Capture the cell that displays the provided text and extract its [X, Y] central coordinate. 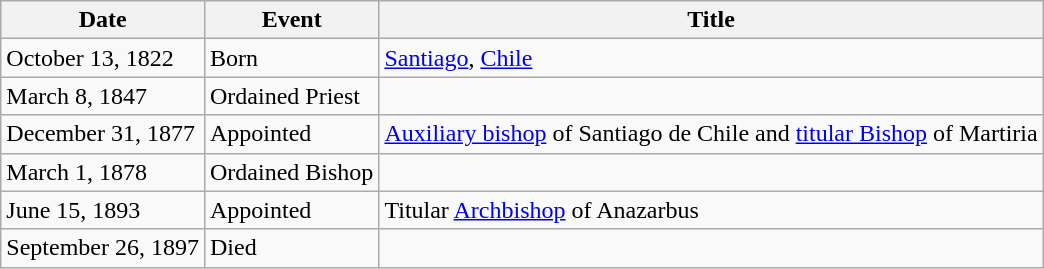
March 8, 1847 [103, 96]
June 15, 1893 [103, 210]
Ordained Bishop [291, 172]
Date [103, 20]
Auxiliary bishop of Santiago de Chile and titular Bishop of Martiria [711, 134]
Titular Archbishop of Anazarbus [711, 210]
March 1, 1878 [103, 172]
September 26, 1897 [103, 248]
December 31, 1877 [103, 134]
Born [291, 58]
Ordained Priest [291, 96]
Title [711, 20]
Event [291, 20]
Died [291, 248]
October 13, 1822 [103, 58]
Santiago, Chile [711, 58]
